Search for the cell housing the specified text and yield its [x, y] center coordinate. 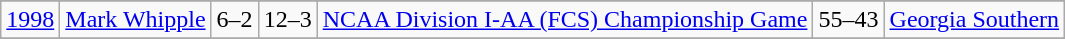
6–2 [234, 20]
Georgia Southern [974, 20]
NCAA Division I-AA (FCS) Championship Game [565, 20]
55–43 [848, 20]
12–3 [288, 20]
1998 [30, 20]
Mark Whipple [136, 20]
